Search for the cell housing the specified text and yield its (x, y) center coordinate. 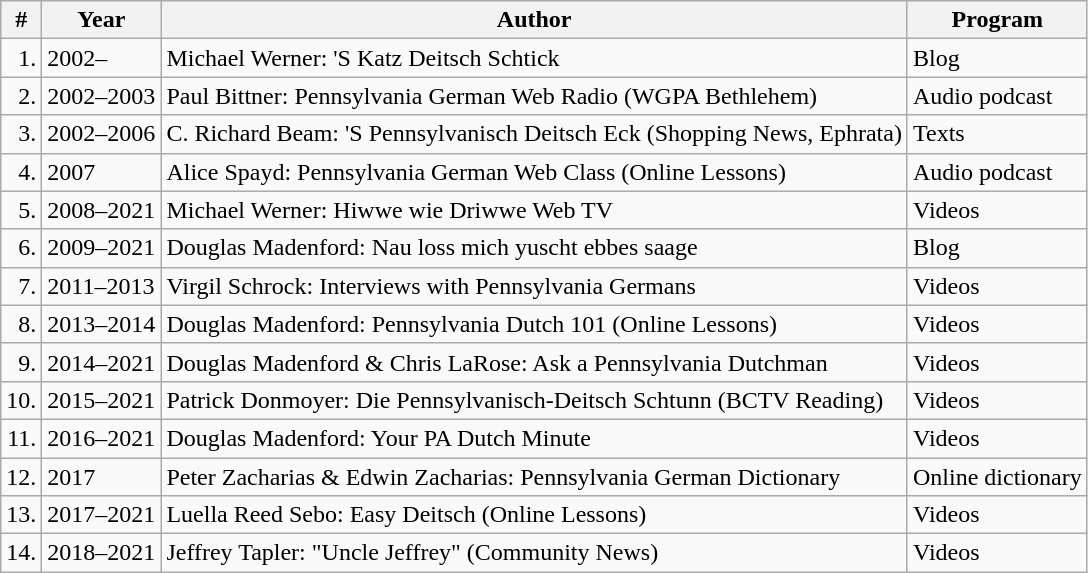
2013–2014 (102, 324)
2007 (102, 172)
2009–2021 (102, 248)
Peter Zacharias & Edwin Zacharias: Pennsylvania German Dictionary (534, 477)
Douglas Madenford: Pennsylvania Dutch 101 (Online Lessons) (534, 324)
2018–2021 (102, 553)
12. (22, 477)
Douglas Madenford: Nau loss mich yuscht ebbes saage (534, 248)
Virgil Schrock: Interviews with Pennsylvania Germans (534, 286)
4. (22, 172)
3. (22, 134)
# (22, 20)
2015–2021 (102, 400)
9. (22, 362)
2002– (102, 58)
14. (22, 553)
2002–2006 (102, 134)
2017–2021 (102, 515)
2008–2021 (102, 210)
Texts (997, 134)
2014–2021 (102, 362)
C. Richard Beam: 'S Pennsylvanisch Deitsch Eck (Shopping News, Ephrata) (534, 134)
Online dictionary (997, 477)
Michael Werner: 'S Katz Deitsch Schtick (534, 58)
11. (22, 438)
1. (22, 58)
6. (22, 248)
Luella Reed Sebo: Easy Deitsch (Online Lessons) (534, 515)
Patrick Donmoyer: Die Pennsylvanisch-Deitsch Schtunn (BCTV Reading) (534, 400)
Jeffrey Tapler: "Uncle Jeffrey" (Community News) (534, 553)
5. (22, 210)
2017 (102, 477)
Douglas Madenford & Chris LaRose: Ask a Pennsylvania Dutchman (534, 362)
8. (22, 324)
Author (534, 20)
Douglas Madenford: Your PA Dutch Minute (534, 438)
2011–2013 (102, 286)
Michael Werner: Hiwwe wie Driwwe Web TV (534, 210)
7. (22, 286)
10. (22, 400)
2. (22, 96)
Program (997, 20)
13. (22, 515)
Paul Bittner: Pennsylvania German Web Radio (WGPA Bethlehem) (534, 96)
2016–2021 (102, 438)
Year (102, 20)
2002–2003 (102, 96)
Alice Spayd: Pennsylvania German Web Class (Online Lessons) (534, 172)
